For the text-containing cell, return its midpoint in [x, y] coordinate format. 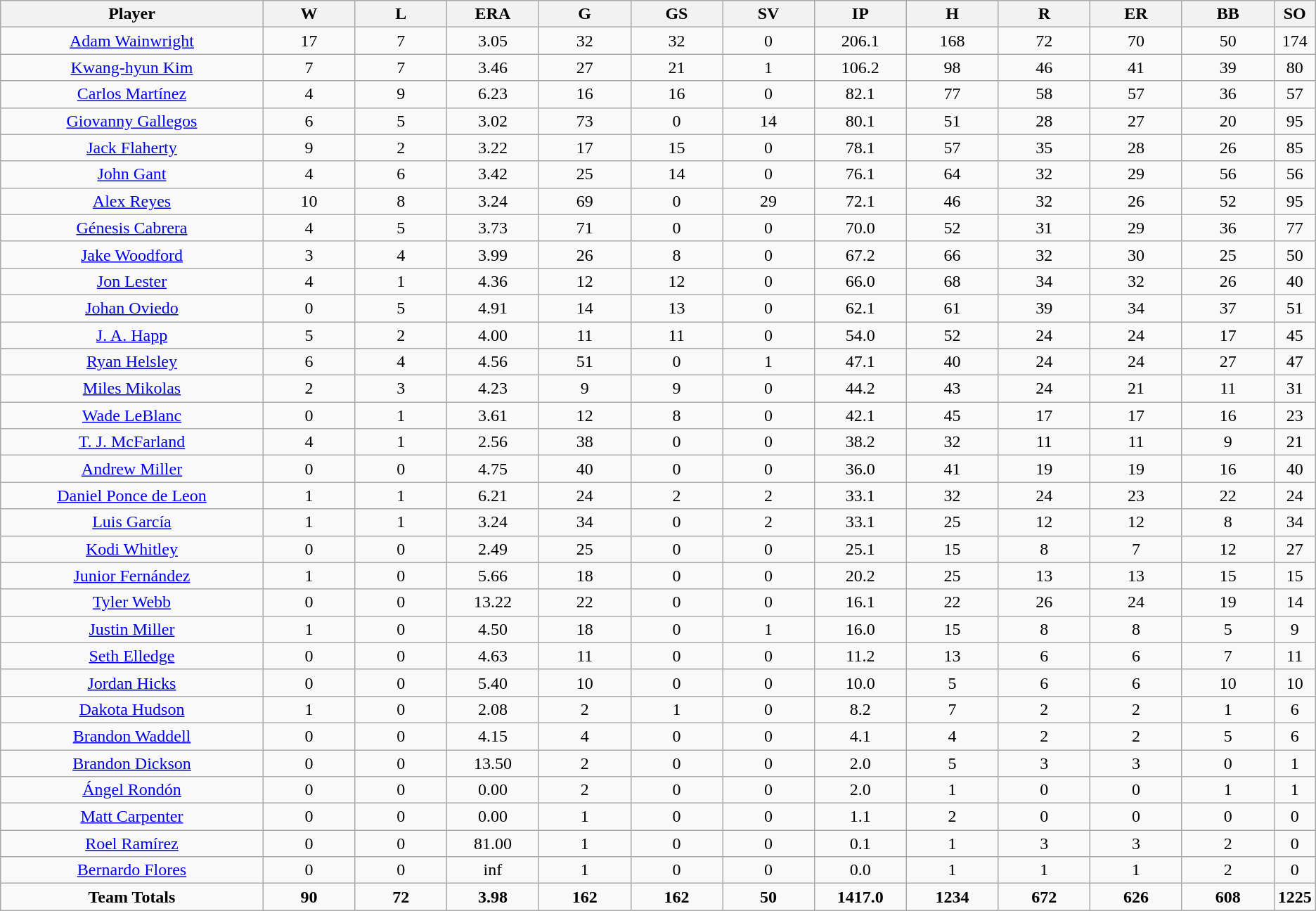
ER [1136, 14]
106.2 [860, 67]
4.1 [860, 736]
SV [769, 14]
3.02 [493, 121]
206.1 [860, 41]
2.56 [493, 442]
Jake Woodford [132, 254]
66 [952, 254]
Kwang-hyun Kim [132, 67]
IP [860, 14]
66.0 [860, 281]
10.0 [860, 683]
608 [1227, 897]
80 [1295, 67]
3.22 [493, 148]
BB [1227, 14]
Carlos Martínez [132, 94]
30 [1136, 254]
Ángel Rondón [132, 790]
25.1 [860, 549]
4.36 [493, 281]
16.0 [860, 629]
13.50 [493, 763]
82.1 [860, 94]
T. J. McFarland [132, 442]
4.91 [493, 308]
80.1 [860, 121]
174 [1295, 41]
Giovanny Gallegos [132, 121]
62.1 [860, 308]
67.2 [860, 254]
Ryan Helsley [132, 362]
Junior Fernández [132, 576]
1225 [1295, 897]
4.00 [493, 335]
3.73 [493, 228]
54.0 [860, 335]
SO [1295, 14]
13.22 [493, 602]
Jordan Hicks [132, 683]
1.1 [860, 817]
Dakota Hudson [132, 709]
3.99 [493, 254]
58 [1045, 94]
36.0 [860, 469]
Génesis Cabrera [132, 228]
3.05 [493, 41]
38.2 [860, 442]
81.00 [493, 844]
78.1 [860, 148]
1417.0 [860, 897]
98 [952, 67]
Player [132, 14]
42.1 [860, 415]
3.61 [493, 415]
Matt Carpenter [132, 817]
5.40 [493, 683]
35 [1045, 148]
85 [1295, 148]
H [952, 14]
61 [952, 308]
3.98 [493, 897]
672 [1045, 897]
Bernardo Flores [132, 870]
Wade LeBlanc [132, 415]
J. A. Happ [132, 335]
1234 [952, 897]
20.2 [860, 576]
GS [676, 14]
11.2 [860, 656]
Jon Lester [132, 281]
16.1 [860, 602]
John Gant [132, 174]
5.66 [493, 576]
72.1 [860, 201]
L [401, 14]
Daniel Ponce de Leon [132, 496]
47.1 [860, 362]
Andrew Miller [132, 469]
2.08 [493, 709]
6.23 [493, 94]
Justin Miller [132, 629]
4.15 [493, 736]
W [309, 14]
64 [952, 174]
Seth Elledge [132, 656]
G [585, 14]
0.0 [860, 870]
4.63 [493, 656]
Adam Wainwright [132, 41]
71 [585, 228]
69 [585, 201]
2.49 [493, 549]
Miles Mikolas [132, 389]
Brandon Dickson [132, 763]
43 [952, 389]
Roel Ramírez [132, 844]
44.2 [860, 389]
Jack Flaherty [132, 148]
168 [952, 41]
Team Totals [132, 897]
70 [1136, 41]
3.42 [493, 174]
37 [1227, 308]
8.2 [860, 709]
70.0 [860, 228]
Kodi Whitley [132, 549]
Luis García [132, 522]
90 [309, 897]
inf [493, 870]
20 [1227, 121]
4.56 [493, 362]
68 [952, 281]
4.75 [493, 469]
Brandon Waddell [132, 736]
4.23 [493, 389]
3.46 [493, 67]
ERA [493, 14]
4.50 [493, 629]
Tyler Webb [132, 602]
0.1 [860, 844]
Johan Oviedo [132, 308]
47 [1295, 362]
626 [1136, 897]
38 [585, 442]
Alex Reyes [132, 201]
R [1045, 14]
73 [585, 121]
76.1 [860, 174]
6.21 [493, 496]
